Output the (x, y) coordinate of the center of the cell containing the given text.  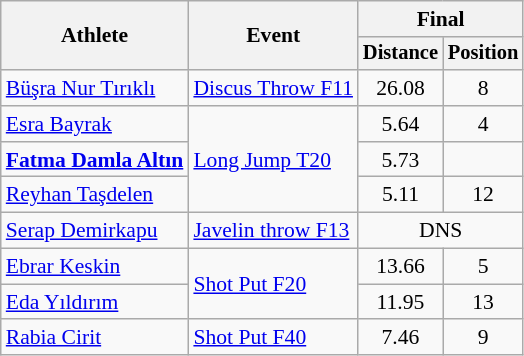
8 (483, 88)
Event (273, 36)
12 (483, 195)
Discus Throw F11 (273, 88)
4 (483, 124)
7.46 (400, 338)
Distance (400, 54)
Ebrar Keskin (95, 267)
5.11 (400, 195)
5 (483, 267)
11.95 (400, 302)
Long Jump T20 (273, 160)
Final (440, 19)
5.73 (400, 160)
13 (483, 302)
Eda Yıldırım (95, 302)
Serap Demirkapu (95, 231)
Position (483, 54)
9 (483, 338)
Fatma Damla Altın (95, 160)
Reyhan Taşdelen (95, 195)
Büşra Nur Tırıklı (95, 88)
Shot Put F40 (273, 338)
Athlete (95, 36)
Javelin throw F13 (273, 231)
26.08 (400, 88)
5.64 (400, 124)
Rabia Cirit (95, 338)
DNS (440, 231)
13.66 (400, 267)
Shot Put F20 (273, 284)
Esra Bayrak (95, 124)
